Extract the [X, Y] coordinate from the center of the cell holding the provided text.  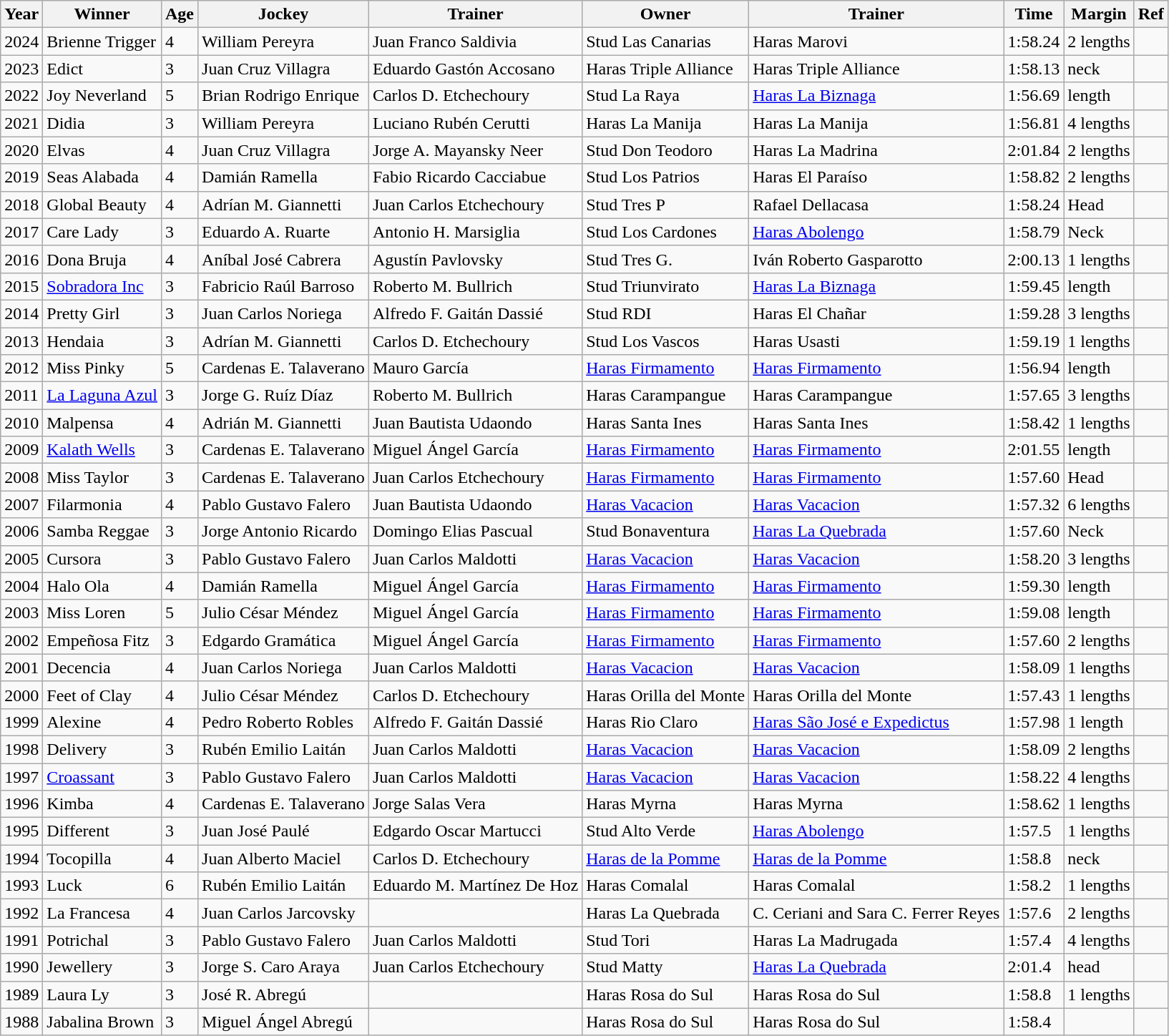
Elvas [102, 150]
Luciano Rubén Cerutti [475, 123]
Feet of Clay [102, 695]
Juan José Paulé [283, 831]
Iván Roberto Gasparotto [876, 259]
2001 [21, 668]
Halo Ola [102, 586]
1:57.32 [1034, 504]
Global Beauty [102, 205]
Jockey [283, 14]
head [1099, 967]
1:57.6 [1034, 913]
1993 [21, 886]
2021 [21, 123]
1998 [21, 749]
Seas Alabada [102, 177]
Decencia [102, 668]
Stud Los Vascos [665, 341]
Juan Alberto Maciel [283, 859]
Winner [102, 14]
Domingo Elias Pascual [475, 532]
Stud Alto Verde [665, 831]
Adrián M. Giannetti [283, 423]
Owner [665, 14]
C. Ceriani and Sara C. Ferrer Reyes [876, 913]
1:56.94 [1034, 368]
Year [21, 14]
Jewellery [102, 967]
1:58.62 [1034, 804]
2020 [21, 150]
Agustín Pavlovsky [475, 259]
1:58.13 [1034, 69]
2008 [21, 477]
1 length [1099, 722]
Haras São José e Expedictus [876, 722]
2000 [21, 695]
Stud Tres G. [665, 259]
2024 [21, 41]
Fabio Ricardo Cacciabue [475, 177]
1988 [21, 1022]
Margin [1099, 14]
Cursora [102, 559]
La Laguna Azul [102, 396]
La Francesa [102, 913]
Aníbal José Cabrera [283, 259]
1:56.69 [1034, 96]
Delivery [102, 749]
Antonio H. Marsiglia [475, 232]
1992 [21, 913]
Ref [1150, 14]
2017 [21, 232]
2:00.13 [1034, 259]
Fabricio Raúl Barroso [283, 286]
Stud Tres P [665, 205]
1:58.2 [1034, 886]
1:59.30 [1034, 586]
1997 [21, 776]
1:58.82 [1034, 177]
Rafael Dellacasa [876, 205]
Pretty Girl [102, 313]
2012 [21, 368]
2016 [21, 259]
1:57.43 [1034, 695]
Haras Rio Claro [665, 722]
Stud RDI [665, 313]
Alexine [102, 722]
Jorge A. Mayansky Neer [475, 150]
Sobradora Inc [102, 286]
Croassant [102, 776]
1:57.98 [1034, 722]
Brienne Trigger [102, 41]
Haras El Chañar [876, 313]
2010 [21, 423]
Filarmonia [102, 504]
1:59.19 [1034, 341]
2003 [21, 613]
Miss Taylor [102, 477]
1:58.22 [1034, 776]
1:56.81 [1034, 123]
Miss Loren [102, 613]
Stud Triunvirato [665, 286]
Jorge Salas Vera [475, 804]
Stud Los Cardones [665, 232]
Stud Tori [665, 940]
2022 [21, 96]
Mauro García [475, 368]
Stud Don Teodoro [665, 150]
2004 [21, 586]
Haras La Madrina [876, 150]
Potrichal [102, 940]
1990 [21, 967]
2023 [21, 69]
Haras Marovi [876, 41]
Haras El Paraíso [876, 177]
2018 [21, 205]
2011 [21, 396]
Edgardo Gramática [283, 640]
Jabalina Brown [102, 1022]
2005 [21, 559]
1994 [21, 859]
1:57.5 [1034, 831]
1:59.28 [1034, 313]
2014 [21, 313]
Eduardo A. Ruarte [283, 232]
Brian Rodrigo Enrique [283, 96]
Age [179, 14]
Eduardo Gastón Accosano [475, 69]
1:58.42 [1034, 423]
Edgardo Oscar Martucci [475, 831]
Juan Carlos Jarcovsky [283, 913]
2:01.84 [1034, 150]
Stud Matty [665, 967]
Didia [102, 123]
Jorge Antonio Ricardo [283, 532]
1:59.45 [1034, 286]
2013 [21, 341]
Kalath Wells [102, 450]
2007 [21, 504]
Eduardo M. Martínez De Hoz [475, 886]
1996 [21, 804]
Pedro Roberto Robles [283, 722]
Time [1034, 14]
Miss Pinky [102, 368]
Haras Usasti [876, 341]
Juan Franco Saldivia [475, 41]
Stud Bonaventura [665, 532]
1995 [21, 831]
1:57.65 [1034, 396]
Edict [102, 69]
Hendaia [102, 341]
Jorge G. Ruíz Díaz [283, 396]
Luck [102, 886]
Stud La Raya [665, 96]
Empeñosa Fitz [102, 640]
1:58.4 [1034, 1022]
1989 [21, 995]
Different [102, 831]
Jorge S. Caro Araya [283, 967]
2015 [21, 286]
Care Lady [102, 232]
1999 [21, 722]
1:57.4 [1034, 940]
1:58.20 [1034, 559]
2006 [21, 532]
6 [179, 886]
Miguel Ángel Abregú [283, 1022]
Tocopilla [102, 859]
Laura Ly [102, 995]
2:01.4 [1034, 967]
Dona Bruja [102, 259]
2002 [21, 640]
Malpensa [102, 423]
Kimba [102, 804]
6 lengths [1099, 504]
Stud Las Canarias [665, 41]
Samba Reggae [102, 532]
2019 [21, 177]
2:01.55 [1034, 450]
Haras La Madrugada [876, 940]
Stud Los Patrios [665, 177]
1:59.08 [1034, 613]
2009 [21, 450]
1:58.79 [1034, 232]
1991 [21, 940]
José R. Abregú [283, 995]
Joy Neverland [102, 96]
